Locate the cell with the specified text and output its (x, y) center coordinate. 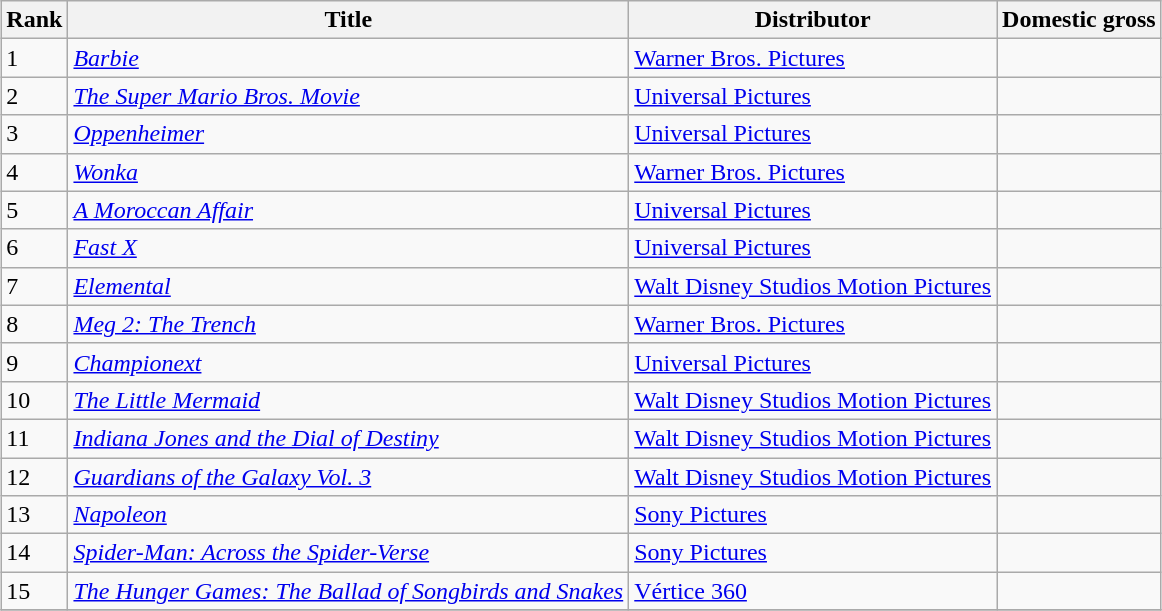
Elemental (348, 286)
15 (34, 591)
Fast X (348, 248)
Indiana Jones and the Dial of Destiny (348, 438)
8 (34, 324)
Championext (348, 362)
14 (34, 553)
5 (34, 210)
Rank (34, 20)
The Super Mario Bros. Movie (348, 96)
Guardians of the Galaxy Vol. 3 (348, 477)
A Moroccan Affair (348, 210)
Domestic gross (1080, 20)
The Hunger Games: The Ballad of Songbirds and Snakes (348, 591)
Vértice 360 (813, 591)
4 (34, 172)
12 (34, 477)
Barbie (348, 58)
Title (348, 20)
6 (34, 248)
2 (34, 96)
Spider-Man: Across the Spider-Verse (348, 553)
Napoleon (348, 515)
Meg 2: The Trench (348, 324)
9 (34, 362)
Wonka (348, 172)
11 (34, 438)
3 (34, 134)
7 (34, 286)
The Little Mermaid (348, 400)
13 (34, 515)
Oppenheimer (348, 134)
1 (34, 58)
10 (34, 400)
Distributor (813, 20)
